Output the [X, Y] coordinate of the center of the cell containing the given text.  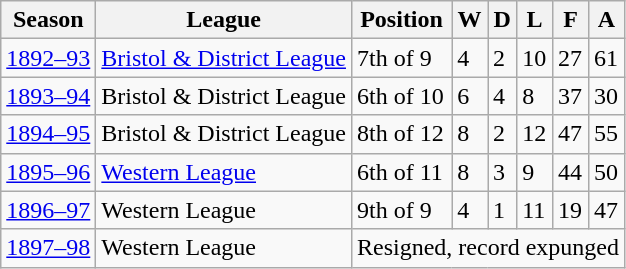
37 [571, 96]
6th of 11 [401, 172]
19 [571, 210]
1897–98 [48, 248]
44 [571, 172]
A [606, 20]
D [502, 20]
League [224, 20]
F [571, 20]
9 [535, 172]
50 [606, 172]
6 [470, 96]
6th of 10 [401, 96]
1895–96 [48, 172]
W [470, 20]
55 [606, 134]
1892–93 [48, 58]
1894–95 [48, 134]
1893–94 [48, 96]
61 [606, 58]
30 [606, 96]
Resigned, record expunged [488, 248]
10 [535, 58]
9th of 9 [401, 210]
27 [571, 58]
8th of 12 [401, 134]
1896–97 [48, 210]
Season [48, 20]
L [535, 20]
12 [535, 134]
Position [401, 20]
1 [502, 210]
3 [502, 172]
7th of 9 [401, 58]
11 [535, 210]
